Pinpoint the cell where the given text exists, returning its [x, y] midpoint coordinate. 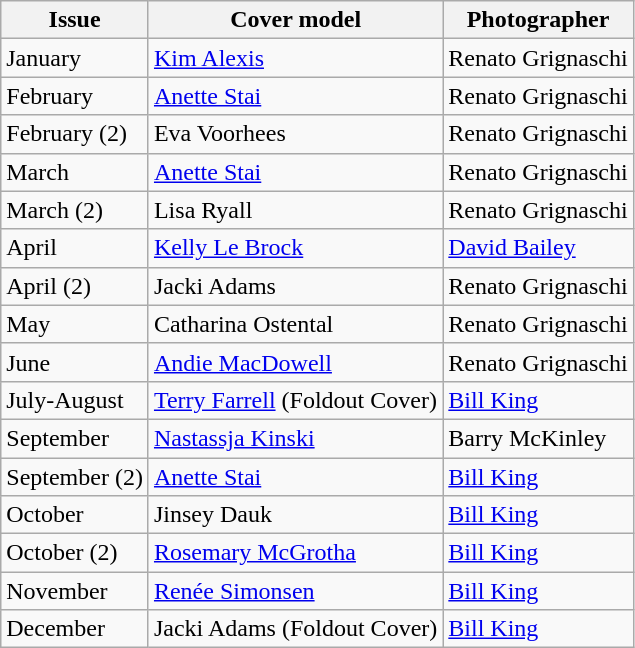
June [75, 362]
March [75, 172]
October (2) [75, 553]
Kim Alexis [295, 58]
Renée Simonsen [295, 591]
Issue [75, 20]
Rosemary McGrotha [295, 553]
November [75, 591]
April (2) [75, 286]
Nastassja Kinski [295, 438]
Barry McKinley [538, 438]
Andie MacDowell [295, 362]
Catharina Ostental [295, 324]
February [75, 96]
Jacki Adams (Foldout Cover) [295, 629]
David Bailey [538, 248]
Jacki Adams [295, 286]
Cover model [295, 20]
July-August [75, 400]
January [75, 58]
December [75, 629]
Jinsey Dauk [295, 515]
Photographer [538, 20]
Eva Voorhees [295, 134]
Lisa Ryall [295, 210]
Terry Farrell (Foldout Cover) [295, 400]
March (2) [75, 210]
May [75, 324]
Kelly Le Brock [295, 248]
October [75, 515]
April [75, 248]
September (2) [75, 477]
September [75, 438]
February (2) [75, 134]
